Return (X, Y) of the center of cell containing provided text 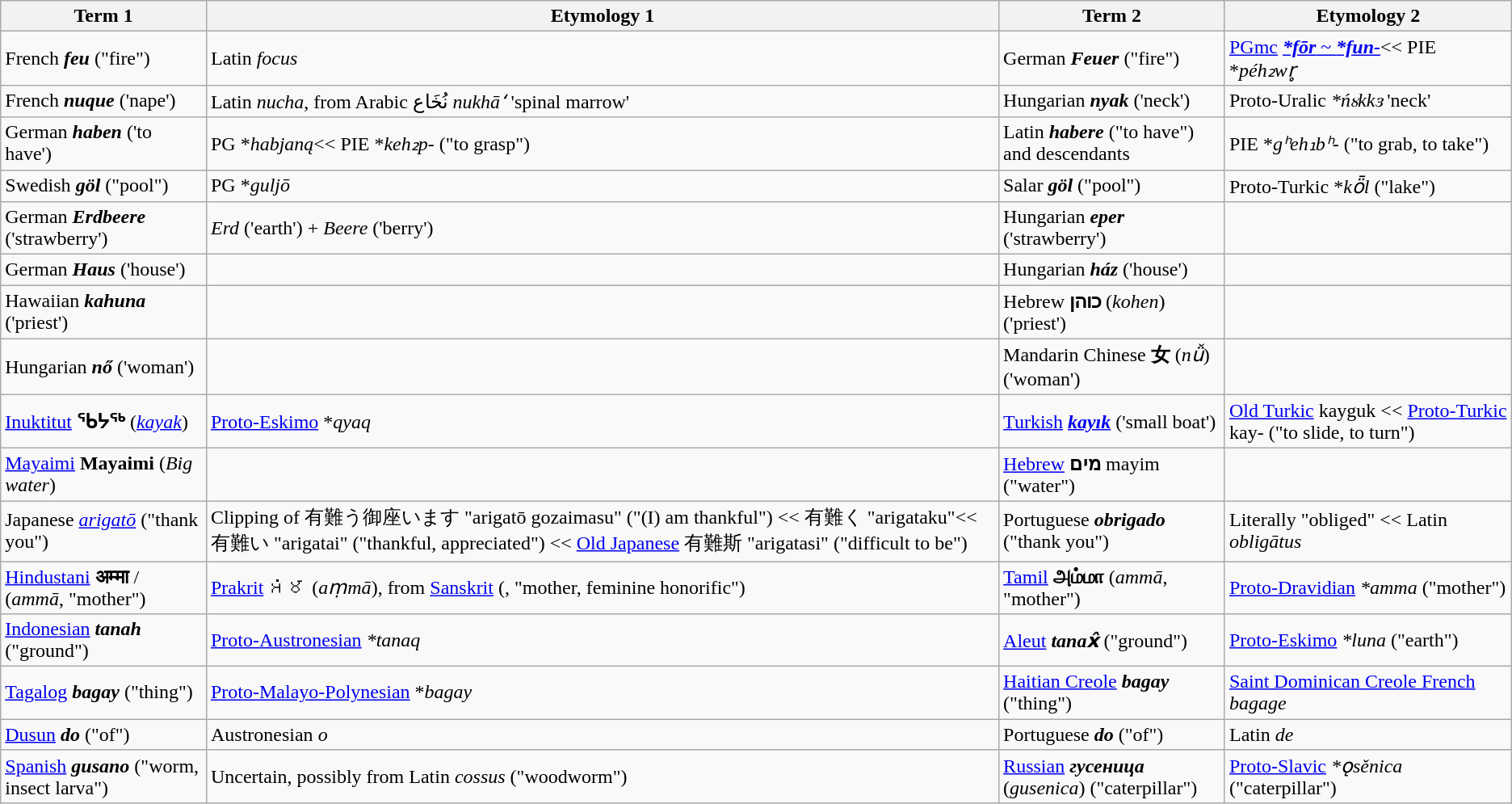
Latin de (1368, 735)
Latin nucha, from Arabic نُخَاع nukhāʻ 'spinal marrow' (603, 101)
Etymology 2 (1368, 16)
Mandarin Chinese 女 (nǚ) ('woman') (1112, 367)
Austronesian o (603, 735)
Literally "obliged" << Latin obligātus (1368, 531)
PIE *gʰeh₁bʰ- ("to grab, to take") (1368, 144)
Inuktitut ᖃᔭᖅ (kayak) (103, 422)
Latin habere ("to have") and descendants (1112, 144)
Latin focus (603, 58)
German Erdbeere ('strawberry') (103, 228)
Uncertain, possibly from Latin cossus ("woodworm") (603, 777)
Saint Dominican Creole French bagage (1368, 693)
Prakrit 𑀅𑀁𑀫𑀸 (aṃmā), from Sanskrit (, "mother, feminine honorific") (603, 587)
German haben ('to have') (103, 144)
Hawaiian kahuna ('priest') (103, 312)
Term 1 (103, 16)
PG *habjaną<< PIE *keh₂p- ("to grasp") (603, 144)
Tagalog bagay ("thing") (103, 693)
Mayaimi Mayaimi (Big water) (103, 475)
Salar göl ("pool") (1112, 186)
Term 2 (1112, 16)
Spanish gusano ("worm, insect larva") (103, 777)
Proto-Turkic *kȫl ("lake") (1368, 186)
Hungarian ház ('house') (1112, 270)
Hebrew מים mayim ("water") (1112, 475)
PGmc *fōr ~ *fun-<< PIE *péh₂wr̥ (1368, 58)
Etymology 1 (603, 16)
Proto-Uralic *ńᴕkkɜ 'neck' (1368, 101)
Old Turkic kayguk << Proto-Turkic kay- ("to slide, to turn") (1368, 422)
Proto-Eskimo *luna ("earth") (1368, 640)
French nuque ('nape') (103, 101)
Russian гусеница (gusenica) ("caterpillar") (1112, 777)
Indonesian tanah ("ground") (103, 640)
Turkish kayık ('small boat') (1112, 422)
Hindustani अम्मा / (ammā, "mother") (103, 587)
Proto-Eskimo *qyaq (603, 422)
PG *guljō (603, 186)
German Feuer ("fire") (1112, 58)
Proto-Malayo-Polynesian *bagay (603, 693)
Portuguese do ("of") (1112, 735)
Swedish göl ("pool") (103, 186)
Portuguese obrigado ("thank you") (1112, 531)
French feu ("fire") (103, 58)
Hungarian nő ('woman') (103, 367)
Japanese arigatō ("thank you") (103, 531)
Proto-Dravidian *amma ("mother") (1368, 587)
Hungarian nyak ('neck') (1112, 101)
Proto-Slavic *ǫsěnica ("caterpillar") (1368, 777)
Dusun do ("of") (103, 735)
Haitian Creole bagay ("thing") (1112, 693)
German Haus ('house') (103, 270)
Aleut tanax̂ ("ground") (1112, 640)
Tamil அம்மா (ammā, "mother") (1112, 587)
Proto-Austronesian *tanaq (603, 640)
Hungarian eper ('strawberry') (1112, 228)
Hebrew כוהן (kohen) ('priest') (1112, 312)
Erd ('earth') + Beere ('berry') (603, 228)
